Pinpoint the cell where the given text exists, returning its (X, Y) midpoint coordinate. 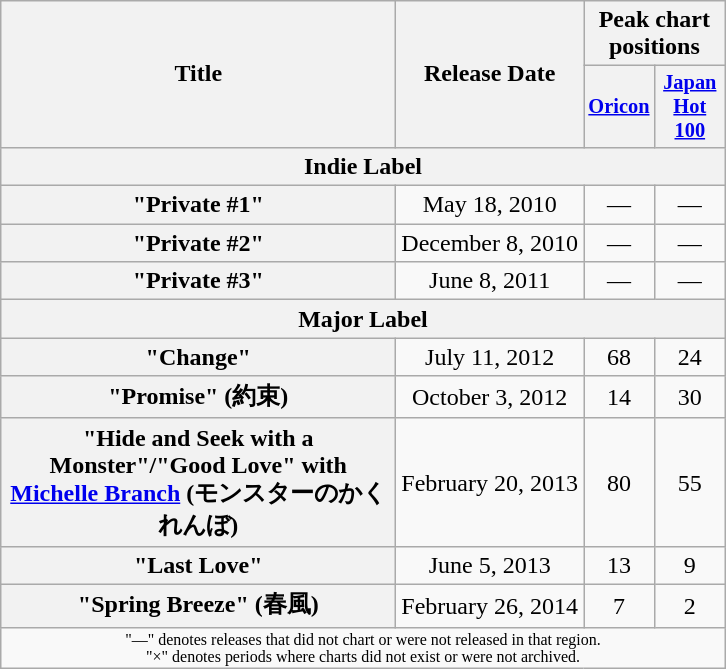
30 (690, 398)
February 26, 2014 (490, 606)
"Change" (198, 357)
7 (620, 606)
24 (690, 357)
"Hide and Seek with a Monster"/"Good Love" with Michelle Branch (モンスターのかくれんぼ) (198, 482)
Japan Hot 100 (690, 107)
13 (620, 565)
"Spring Breeze" (春風) (198, 606)
Oricon (620, 107)
May 18, 2010 (490, 205)
14 (620, 398)
80 (620, 482)
June 5, 2013 (490, 565)
Title (198, 74)
December 8, 2010 (490, 243)
Major Label (363, 319)
July 11, 2012 (490, 357)
55 (690, 482)
Peak chart positions (655, 34)
"—" denotes releases that did not chart or were not released in that region."×" denotes periods where charts did not exist or were not archived. (363, 648)
9 (690, 565)
"Private #1" (198, 205)
"Promise" (約束) (198, 398)
Release Date (490, 74)
"Last Love" (198, 565)
June 8, 2011 (490, 281)
"Private #2" (198, 243)
February 20, 2013 (490, 482)
October 3, 2012 (490, 398)
2 (690, 606)
Indie Label (363, 166)
"Private #3" (198, 281)
68 (620, 357)
